Return [X, Y] of the center of cell containing provided text 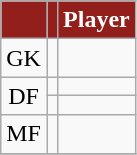
MF [24, 134]
Player [97, 20]
GK [24, 58]
DF [24, 96]
